Search for the cell housing the specified text and yield its (X, Y) center coordinate. 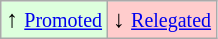
↓ Relegated (162, 20)
↑ Promoted (54, 20)
